Provide the [X, Y] coordinate of the cell's center where the given text is located.  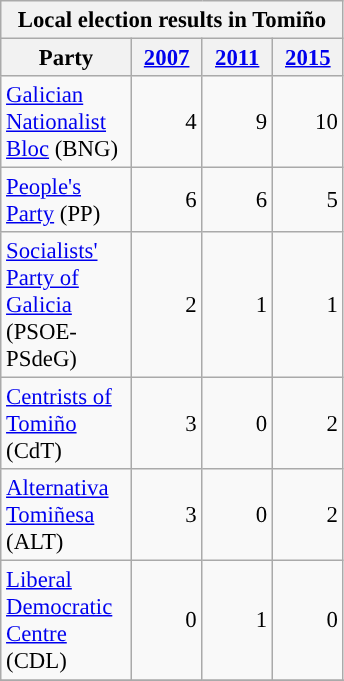
9 [238, 122]
Centrists of Tomiño (CdT) [66, 424]
Party [66, 58]
Socialists' Party of Galicia (PSOE-PSdeG) [66, 305]
Local election results in Tomiño [172, 20]
2007 [166, 58]
5 [308, 200]
Alternativa Tomiñesa (ALT) [66, 516]
People's Party (PP) [66, 200]
2015 [308, 58]
4 [166, 122]
Liberal Democratic Centre (CDL) [66, 620]
Galician Nationalist Bloc (BNG) [66, 122]
2011 [238, 58]
10 [308, 122]
